Return [X, Y] of the center of cell containing provided text 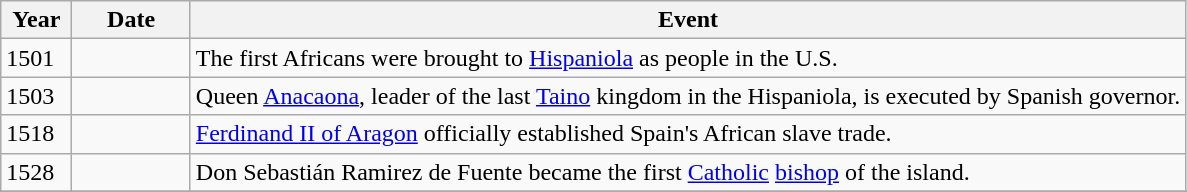
Queen Anacaona, leader of the last Taino kingdom in the Hispaniola, is executed by Spanish governor. [688, 96]
1528 [36, 172]
1501 [36, 58]
The first Africans were brought to Hispaniola as people in the U.S. [688, 58]
Ferdinand II of Aragon officially established Spain's African slave trade. [688, 134]
Year [36, 20]
Date [131, 20]
Don Sebastián Ramirez de Fuente became the first Catholic bishop of the island. [688, 172]
1503 [36, 96]
Event [688, 20]
1518 [36, 134]
